Output the (X, Y) coordinate of the center of the cell containing the given text.  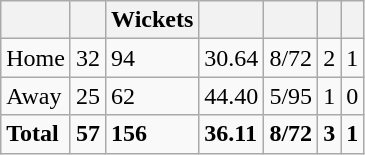
32 (88, 58)
156 (152, 134)
44.40 (232, 96)
62 (152, 96)
Away (36, 96)
30.64 (232, 58)
25 (88, 96)
94 (152, 58)
57 (88, 134)
Wickets (152, 20)
Home (36, 58)
3 (330, 134)
0 (352, 96)
Total (36, 134)
2 (330, 58)
36.11 (232, 134)
5/95 (291, 96)
